Return the [x, y] coordinate for the center point of the cell that contains the specified text.  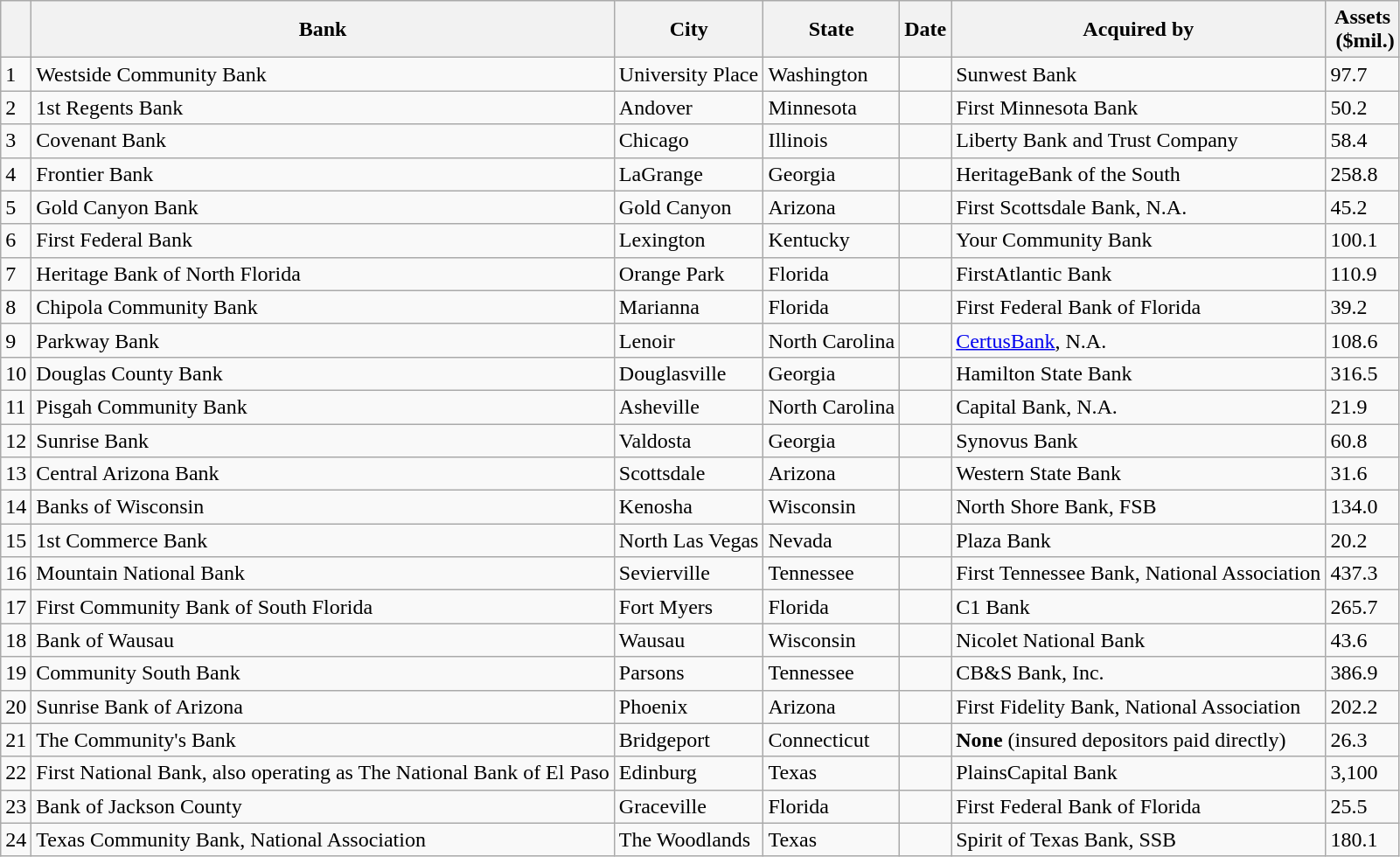
Edinburg [689, 773]
17 [16, 607]
None (insured depositors paid directly) [1139, 740]
15 [16, 540]
Sunwest Bank [1139, 74]
LaGrange [689, 174]
Scottsdale [689, 474]
Heritage Bank of North Florida [324, 274]
1 [16, 74]
16 [16, 574]
Marianna [689, 307]
Your Community Bank [1139, 240]
Synovus Bank [1139, 440]
316.5 [1362, 373]
31.6 [1362, 474]
10 [16, 373]
26.3 [1362, 740]
9 [16, 340]
Nicolet National Bank [1139, 640]
Gold Canyon Bank [324, 207]
1st Regents Bank [324, 108]
FirstAtlantic Bank [1139, 274]
11 [16, 407]
43.6 [1362, 640]
Sunrise Bank of Arizona [324, 707]
Western State Bank [1139, 474]
Frontier Bank [324, 174]
22 [16, 773]
HeritageBank of the South [1139, 174]
13 [16, 474]
Minnesota [832, 108]
5 [16, 207]
Covenant Bank [324, 141]
Pisgah Community Bank [324, 407]
18 [16, 640]
39.2 [1362, 307]
Andover [689, 108]
Phoenix [689, 707]
14 [16, 507]
Lenoir [689, 340]
Sevierville [689, 574]
Bank of Jackson County [324, 806]
97.7 [1362, 74]
4 [16, 174]
Bank [324, 30]
Valdosta [689, 440]
First National Bank, also operating as The National Bank of El Paso [324, 773]
Connecticut [832, 740]
Nevada [832, 540]
19 [16, 673]
108.6 [1362, 340]
The Community's Bank [324, 740]
100.1 [1362, 240]
134.0 [1362, 507]
Chicago [689, 141]
University Place [689, 74]
2 [16, 108]
Westside Community Bank [324, 74]
Mountain National Bank [324, 574]
1st Commerce Bank [324, 540]
21 [16, 740]
265.7 [1362, 607]
110.9 [1362, 274]
Lexington [689, 240]
3,100 [1362, 773]
Washington [832, 74]
State [832, 30]
58.4 [1362, 141]
437.3 [1362, 574]
50.2 [1362, 108]
Hamilton State Bank [1139, 373]
CB&S Bank, Inc. [1139, 673]
The Woodlands [689, 840]
20.2 [1362, 540]
Liberty Bank and Trust Company [1139, 141]
North Las Vegas [689, 540]
258.8 [1362, 174]
21.9 [1362, 407]
6 [16, 240]
Sunrise Bank [324, 440]
60.8 [1362, 440]
20 [16, 707]
Central Arizona Bank [324, 474]
Graceville [689, 806]
CertusBank, N.A. [1139, 340]
Wausau [689, 640]
Texas Community Bank, National Association [324, 840]
Douglasville [689, 373]
Date [925, 30]
Orange Park [689, 274]
Bank of Wausau [324, 640]
First Fidelity Bank, National Association [1139, 707]
Spirit of Texas Bank, SSB [1139, 840]
Fort Myers [689, 607]
PlainsCapital Bank [1139, 773]
3 [16, 141]
23 [16, 806]
Acquired by [1139, 30]
First Community Bank of South Florida [324, 607]
45.2 [1362, 207]
Gold Canyon [689, 207]
Douglas County Bank [324, 373]
180.1 [1362, 840]
25.5 [1362, 806]
386.9 [1362, 673]
C1 Bank [1139, 607]
Chipola Community Bank [324, 307]
24 [16, 840]
First Scottsdale Bank, N.A. [1139, 207]
Parsons [689, 673]
First Tennessee Bank, National Association [1139, 574]
7 [16, 274]
Kentucky [832, 240]
8 [16, 307]
Assets ($mil.) [1362, 30]
Capital Bank, N.A. [1139, 407]
Kenosha [689, 507]
First Minnesota Bank [1139, 108]
Banks of Wisconsin [324, 507]
City [689, 30]
Illinois [832, 141]
202.2 [1362, 707]
Asheville [689, 407]
Parkway Bank [324, 340]
First Federal Bank [324, 240]
Bridgeport [689, 740]
12 [16, 440]
Community South Bank [324, 673]
Plaza Bank [1139, 540]
North Shore Bank, FSB [1139, 507]
